Pinpoint the cell where the given text exists, returning its [X, Y] midpoint coordinate. 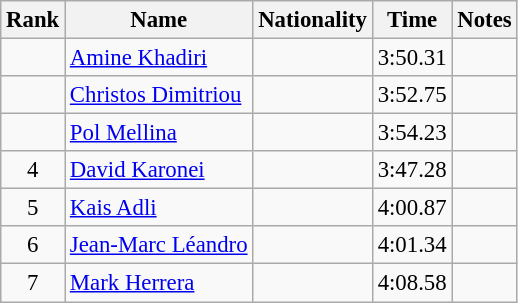
3:54.23 [412, 133]
4:08.58 [412, 283]
Nationality [312, 20]
David Karonei [159, 170]
6 [33, 245]
Notes [484, 20]
Jean-Marc Léandro [159, 245]
Kais Adli [159, 208]
Time [412, 20]
Mark Herrera [159, 283]
5 [33, 208]
4:01.34 [412, 245]
Amine Khadiri [159, 58]
Rank [33, 20]
Pol Mellina [159, 133]
Christos Dimitriou [159, 95]
3:50.31 [412, 58]
7 [33, 283]
4:00.87 [412, 208]
4 [33, 170]
3:47.28 [412, 170]
3:52.75 [412, 95]
Name [159, 20]
